Detect which cell encompasses the target text, then output its (X, Y) center coordinate. 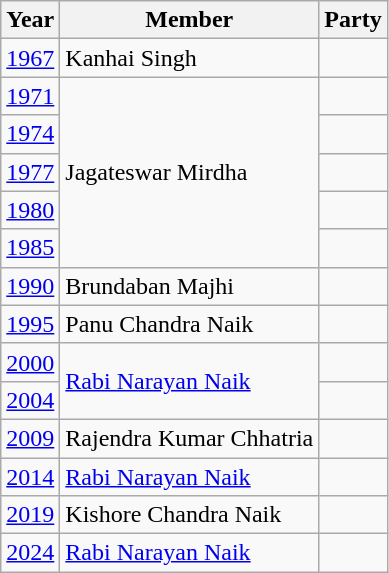
Kanhai Singh (190, 58)
1967 (30, 58)
Panu Chandra Naik (190, 324)
1974 (30, 134)
1977 (30, 172)
Party (353, 20)
Rajendra Kumar Chhatria (190, 438)
Jagateswar Mirdha (190, 172)
1995 (30, 324)
2024 (30, 553)
1990 (30, 286)
2000 (30, 362)
2004 (30, 400)
1971 (30, 96)
Kishore Chandra Naik (190, 515)
2009 (30, 438)
Member (190, 20)
2019 (30, 515)
1980 (30, 210)
Brundaban Majhi (190, 286)
1985 (30, 248)
2014 (30, 477)
Year (30, 20)
